Extract the [x, y] coordinate from the center of the cell holding the provided text.  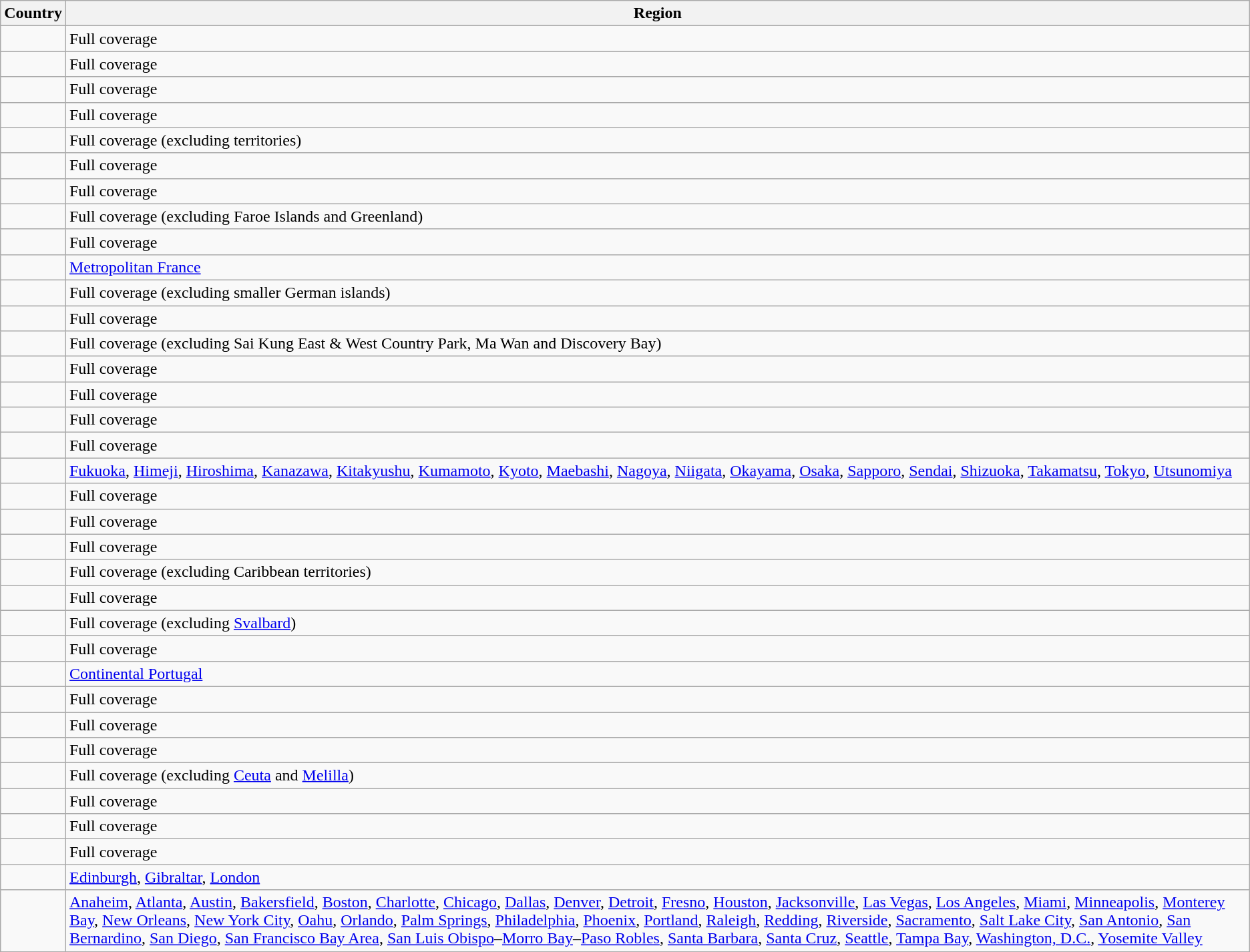
Country [33, 13]
Full coverage (excluding Faroe Islands and Greenland) [657, 216]
Full coverage (excluding Sai Kung East & West Country Park, Ma Wan and Discovery Bay) [657, 344]
Full coverage (excluding territories) [657, 140]
Full coverage (excluding Caribbean territories) [657, 572]
Full coverage (excluding Ceuta and Melilla) [657, 776]
Full coverage (excluding Svalbard) [657, 623]
Metropolitan France [657, 267]
Continental Portugal [657, 674]
Edinburgh, Gibraltar, London [657, 877]
Region [657, 13]
Full coverage (excluding smaller German islands) [657, 292]
